Pinpoint the cell where the given text exists, returning its (x, y) midpoint coordinate. 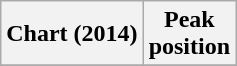
Chart (2014) (72, 34)
Peakposition (189, 34)
